Return the (x, y) coordinate for the center point of the cell that contains the specified text.  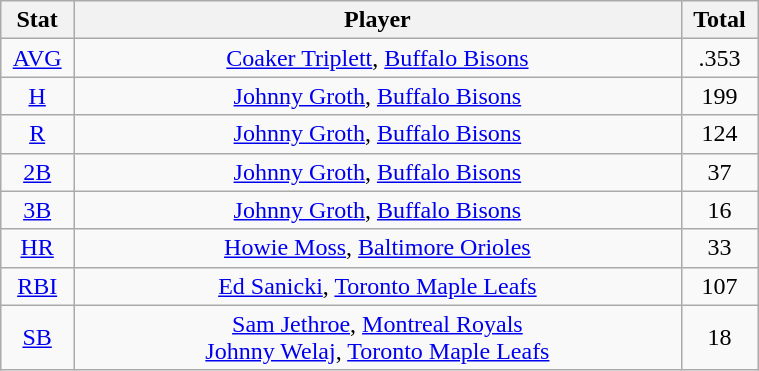
124 (719, 134)
Coaker Triplett, Buffalo Bisons (378, 58)
Ed Sanicki, Toronto Maple Leafs (378, 286)
37 (719, 172)
AVG (38, 58)
RBI (38, 286)
.353 (719, 58)
Total (719, 20)
Player (378, 20)
H (38, 96)
Sam Jethroe, Montreal Royals Johnny Welaj, Toronto Maple Leafs (378, 338)
16 (719, 210)
2B (38, 172)
SB (38, 338)
3B (38, 210)
HR (38, 248)
Stat (38, 20)
Howie Moss, Baltimore Orioles (378, 248)
R (38, 134)
199 (719, 96)
107 (719, 286)
18 (719, 338)
33 (719, 248)
